Determine the [X, Y] coordinate at the center of the cell enclosing the given text.  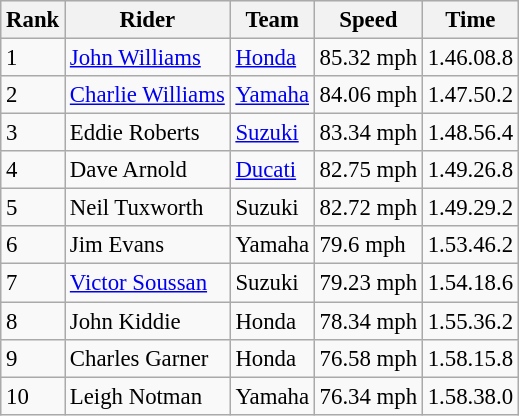
Charles Garner [148, 358]
Speed [368, 20]
Time [470, 20]
1.49.26.8 [470, 170]
82.75 mph [368, 170]
Eddie Roberts [148, 133]
83.34 mph [368, 133]
9 [33, 358]
1.48.56.4 [470, 133]
84.06 mph [368, 95]
76.34 mph [368, 396]
3 [33, 133]
85.32 mph [368, 58]
1.53.46.2 [470, 245]
Victor Soussan [148, 283]
Charlie Williams [148, 95]
Team [272, 20]
5 [33, 208]
Leigh Notman [148, 396]
1.46.08.8 [470, 58]
1.54.18.6 [470, 283]
Rank [33, 20]
Ducati [272, 170]
1.49.29.2 [470, 208]
79.6 mph [368, 245]
4 [33, 170]
8 [33, 321]
1 [33, 58]
Neil Tuxworth [148, 208]
1.58.15.8 [470, 358]
2 [33, 95]
78.34 mph [368, 321]
79.23 mph [368, 283]
1.47.50.2 [470, 95]
Rider [148, 20]
6 [33, 245]
John Williams [148, 58]
7 [33, 283]
1.58.38.0 [470, 396]
Dave Arnold [148, 170]
John Kiddie [148, 321]
76.58 mph [368, 358]
Jim Evans [148, 245]
82.72 mph [368, 208]
10 [33, 396]
1.55.36.2 [470, 321]
